Return the (X, Y) coordinate for the center point of the cell that contains the specified text.  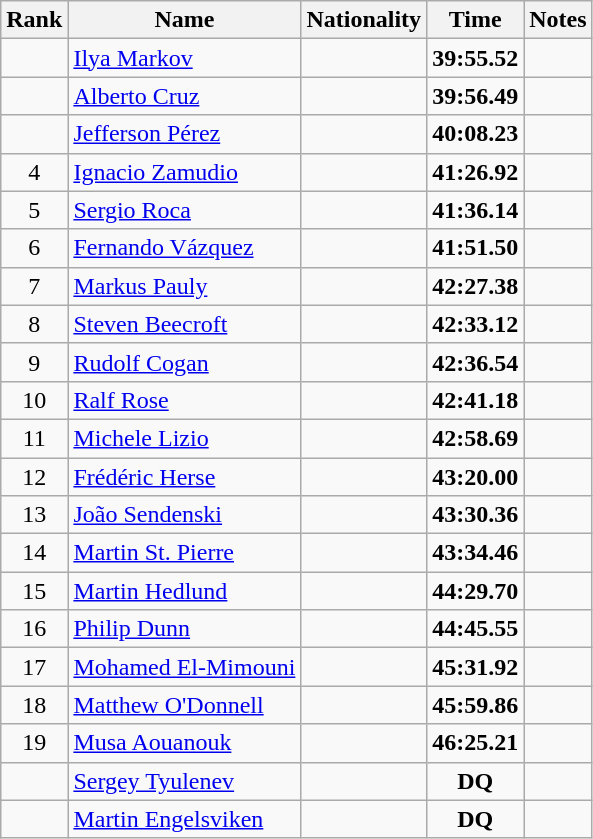
19 (34, 743)
8 (34, 324)
41:26.92 (476, 172)
4 (34, 172)
42:41.18 (476, 400)
45:59.86 (476, 705)
43:20.00 (476, 477)
Ralf Rose (184, 400)
Jefferson Pérez (184, 134)
18 (34, 705)
Matthew O'Donnell (184, 705)
46:25.21 (476, 743)
Time (476, 20)
43:34.46 (476, 553)
Martin St. Pierre (184, 553)
Markus Pauly (184, 286)
41:51.50 (476, 248)
39:55.52 (476, 58)
Notes (558, 20)
Rudolf Cogan (184, 362)
Sergey Tyulenev (184, 781)
13 (34, 515)
7 (34, 286)
45:31.92 (476, 667)
5 (34, 210)
Steven Beecroft (184, 324)
43:30.36 (476, 515)
Frédéric Herse (184, 477)
40:08.23 (476, 134)
Ilya Markov (184, 58)
6 (34, 248)
17 (34, 667)
16 (34, 629)
João Sendenski (184, 515)
44:45.55 (476, 629)
14 (34, 553)
Ignacio Zamudio (184, 172)
9 (34, 362)
Nationality (364, 20)
42:33.12 (476, 324)
15 (34, 591)
Michele Lizio (184, 438)
Philip Dunn (184, 629)
Alberto Cruz (184, 96)
Sergio Roca (184, 210)
39:56.49 (476, 96)
42:58.69 (476, 438)
41:36.14 (476, 210)
12 (34, 477)
Martin Engelsviken (184, 819)
11 (34, 438)
42:36.54 (476, 362)
Rank (34, 20)
Fernando Vázquez (184, 248)
Name (184, 20)
Martin Hedlund (184, 591)
Musa Aouanouk (184, 743)
42:27.38 (476, 286)
Mohamed El-Mimouni (184, 667)
10 (34, 400)
44:29.70 (476, 591)
